Locate the cell with the specified text and output its (x, y) center coordinate. 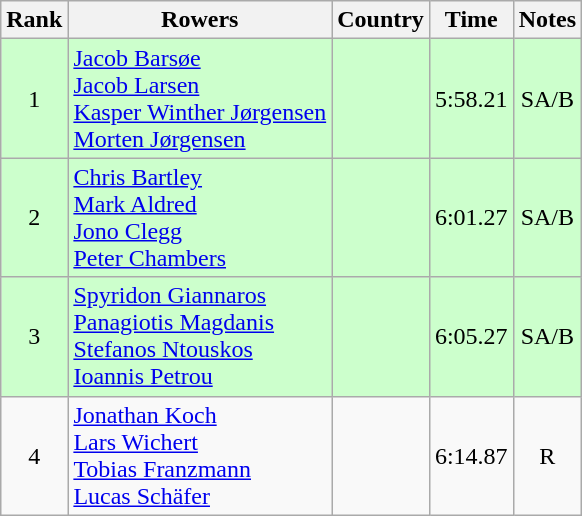
Time (471, 20)
Country (381, 20)
Jonathan KochLars WichertTobias FranzmannLucas Schäfer (200, 456)
5:58.21 (471, 98)
Chris BartleyMark AldredJono CleggPeter Chambers (200, 218)
2 (34, 218)
Spyridon GiannarosPanagiotis MagdanisStefanos NtouskosIoannis Petrou (200, 336)
Rowers (200, 20)
6:14.87 (471, 456)
6:01.27 (471, 218)
6:05.27 (471, 336)
Rank (34, 20)
R (547, 456)
Notes (547, 20)
4 (34, 456)
3 (34, 336)
1 (34, 98)
Jacob BarsøeJacob LarsenKasper Winther JørgensenMorten Jørgensen (200, 98)
